Return (x, y) of the center of cell containing provided text 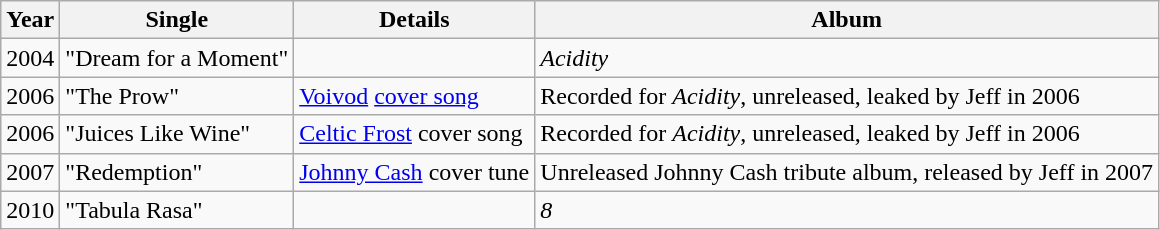
Unreleased Johnny Cash tribute album, released by Jeff in 2007 (847, 172)
Single (177, 20)
2007 (30, 172)
"Redemption" (177, 172)
Album (847, 20)
"The Prow" (177, 96)
Voivod cover song (414, 96)
8 (847, 210)
2004 (30, 58)
"Tabula Rasa" (177, 210)
"Dream for a Moment" (177, 58)
"Juices Like Wine" (177, 134)
Celtic Frost cover song (414, 134)
Johnny Cash cover tune (414, 172)
2010 (30, 210)
Year (30, 20)
Details (414, 20)
Acidity (847, 58)
